Extract the (X, Y) coordinate from the center of the cell holding the provided text.  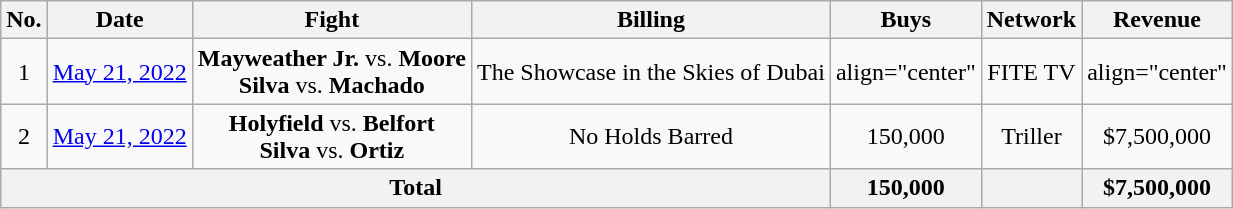
Date (120, 20)
Total (416, 188)
The Showcase in the Skies of Dubai (650, 72)
Revenue (1158, 20)
Billing (650, 20)
Buys (906, 20)
2 (24, 136)
Holyfield vs. Belfort Silva vs. Ortiz (332, 136)
Mayweather Jr. vs. Moore Silva vs. Machado (332, 72)
1 (24, 72)
No Holds Barred (650, 136)
No. (24, 20)
FITE TV (1031, 72)
Fight (332, 20)
Triller (1031, 136)
Network (1031, 20)
